Find where the given text appears and provide that cell's center as [x, y] coordinate. 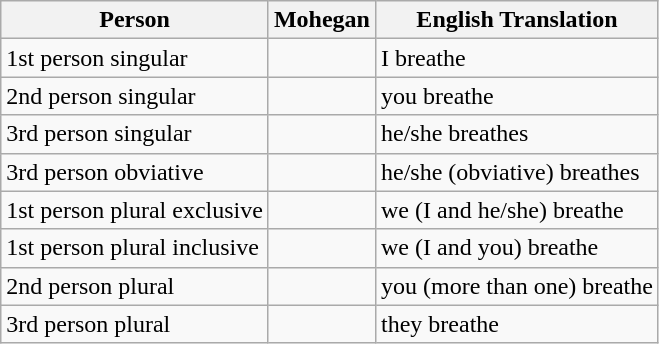
1st person singular [135, 58]
you breathe [516, 96]
Person [135, 20]
he/she (obviative) breathes [516, 172]
3rd person singular [135, 134]
we (I and he/she) breathe [516, 210]
3rd person obviative [135, 172]
he/she breathes [516, 134]
1st person plural inclusive [135, 248]
we (I and you) breathe [516, 248]
2nd person plural [135, 286]
Mohegan [322, 20]
English Translation [516, 20]
you (more than one) breathe [516, 286]
I breathe [516, 58]
2nd person singular [135, 96]
they breathe [516, 324]
3rd person plural [135, 324]
1st person plural exclusive [135, 210]
